Determine the (X, Y) coordinate at the center of the cell enclosing the given text.  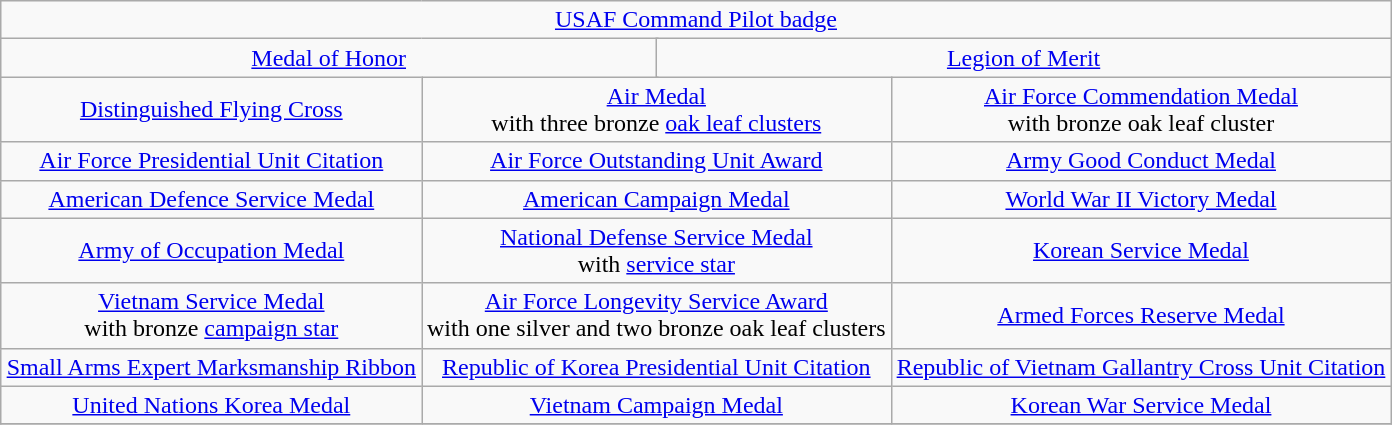
Korean Service Medal (1141, 250)
Legion of Merit (1024, 58)
United Nations Korea Medal (211, 405)
Air Force Commendation Medalwith bronze oak leaf cluster (1141, 110)
Korean War Service Medal (1141, 405)
Vietnam Campaign Medal (657, 405)
Republic of Korea Presidential Unit Citation (657, 367)
Republic of Vietnam Gallantry Cross Unit Citation (1141, 367)
Vietnam Service Medalwith bronze campaign star (211, 316)
Army of Occupation Medal (211, 250)
World War II Victory Medal (1141, 199)
Air Force Longevity Service Awardwith one silver and two bronze oak leaf clusters (657, 316)
National Defense Service Medalwith service star (657, 250)
American Defence Service Medal (211, 199)
American Campaign Medal (657, 199)
Air Medalwith three bronze oak leaf clusters (657, 110)
Distinguished Flying Cross (211, 110)
Army Good Conduct Medal (1141, 161)
Armed Forces Reserve Medal (1141, 316)
Air Force Presidential Unit Citation (211, 161)
USAF Command Pilot badge (696, 20)
Medal of Honor (328, 58)
Small Arms Expert Marksmanship Ribbon (211, 367)
Air Force Outstanding Unit Award (657, 161)
